Return (X, Y) of the center of cell containing provided text 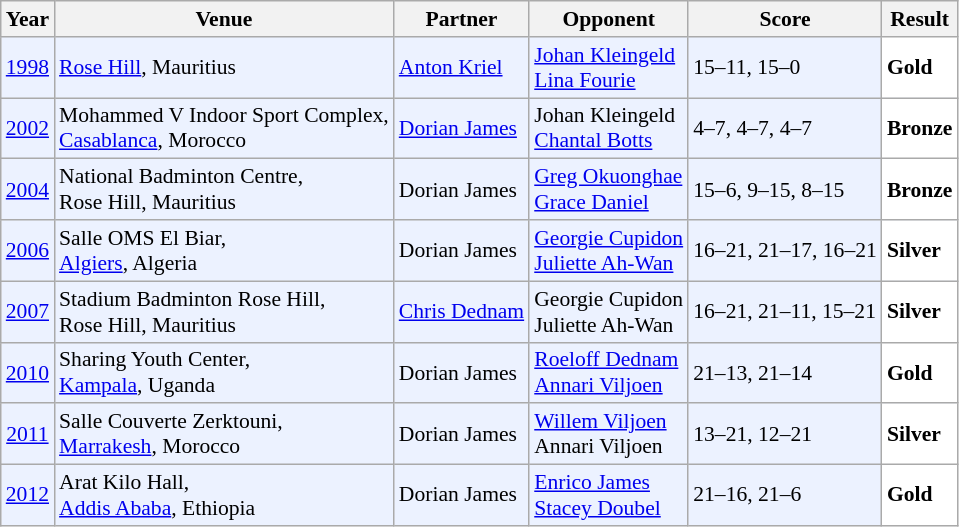
Sharing Youth Center,Kampala, Uganda (224, 372)
Year (28, 19)
Opponent (608, 19)
Venue (224, 19)
National Badminton Centre,Rose Hill, Mauritius (224, 190)
Salle OMS El Biar,Algiers, Algeria (224, 250)
1998 (28, 68)
Arat Kilo Hall,Addis Ababa, Ethiopia (224, 496)
2010 (28, 372)
16–21, 21–11, 15–21 (785, 312)
Enrico James Stacey Doubel (608, 496)
13–21, 12–21 (785, 434)
Johan Kleingeld Chantal Botts (608, 128)
4–7, 4–7, 4–7 (785, 128)
2002 (28, 128)
Stadium Badminton Rose Hill,Rose Hill, Mauritius (224, 312)
Partner (462, 19)
2007 (28, 312)
Result (920, 19)
2004 (28, 190)
15–11, 15–0 (785, 68)
16–21, 21–17, 16–21 (785, 250)
Salle Couverte Zerktouni,Marrakesh, Morocco (224, 434)
Greg Okuonghae Grace Daniel (608, 190)
Johan Kleingeld Lina Fourie (608, 68)
Rose Hill, Mauritius (224, 68)
2006 (28, 250)
Roeloff Dednam Annari Viljoen (608, 372)
Willem Viljoen Annari Viljoen (608, 434)
2012 (28, 496)
Mohammed V Indoor Sport Complex,Casablanca, Morocco (224, 128)
21–13, 21–14 (785, 372)
Score (785, 19)
15–6, 9–15, 8–15 (785, 190)
2011 (28, 434)
Chris Dednam (462, 312)
21–16, 21–6 (785, 496)
Anton Kriel (462, 68)
